Locate the cell with the specified text and output its (x, y) center coordinate. 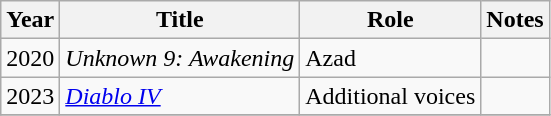
Role (390, 20)
Azad (390, 58)
2023 (30, 96)
Unknown 9: Awakening (180, 58)
Title (180, 20)
Year (30, 20)
2020 (30, 58)
Notes (515, 20)
Diablo IV (180, 96)
Additional voices (390, 96)
